Locate the cell with the specified text and output its (x, y) center coordinate. 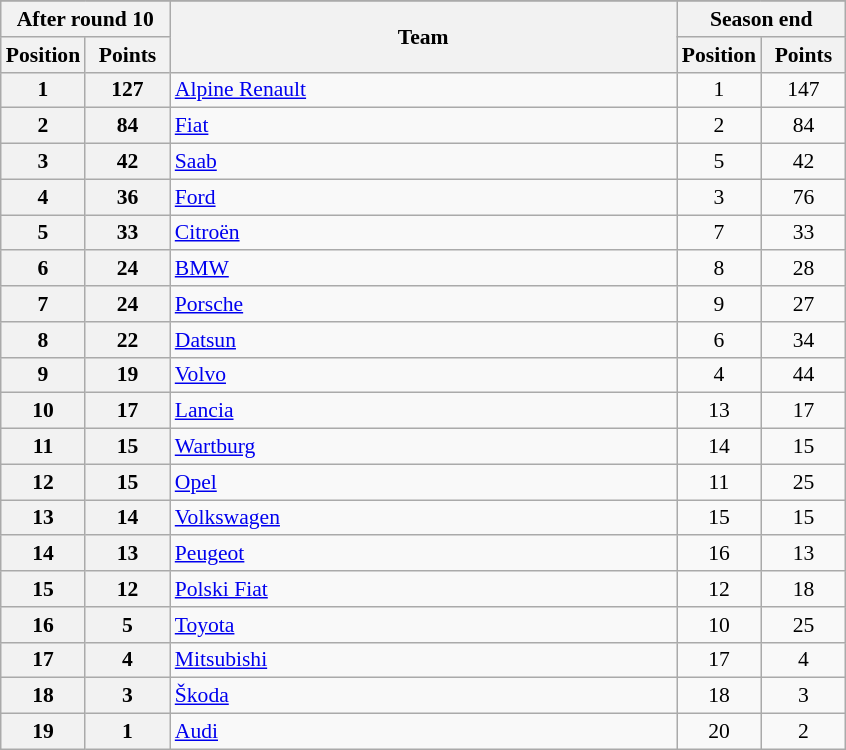
Polski Fiat (424, 589)
34 (803, 340)
36 (127, 197)
Škoda (424, 696)
Opel (424, 482)
Audi (424, 732)
Datsun (424, 340)
Citroën (424, 233)
Peugeot (424, 554)
Toyota (424, 625)
Porsche (424, 304)
28 (803, 269)
Saab (424, 162)
22 (127, 340)
Volkswagen (424, 518)
Volvo (424, 375)
Mitsubishi (424, 660)
27 (803, 304)
Lancia (424, 411)
Team (424, 36)
147 (803, 90)
76 (803, 197)
20 (719, 732)
BMW (424, 269)
44 (803, 375)
Fiat (424, 126)
Season end (762, 19)
After round 10 (86, 19)
Ford (424, 197)
Alpine Renault (424, 90)
Wartburg (424, 447)
127 (127, 90)
